For the text-containing cell, return its midpoint in (X, Y) coordinate format. 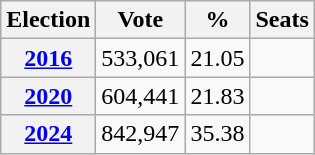
35.38 (218, 134)
% (218, 20)
533,061 (140, 58)
Vote (140, 20)
Election (48, 20)
2016 (48, 58)
2020 (48, 96)
21.05 (218, 58)
842,947 (140, 134)
2024 (48, 134)
Seats (282, 20)
604,441 (140, 96)
21.83 (218, 96)
